Return the [X, Y] coordinate for the center point of the cell that contains the specified text.  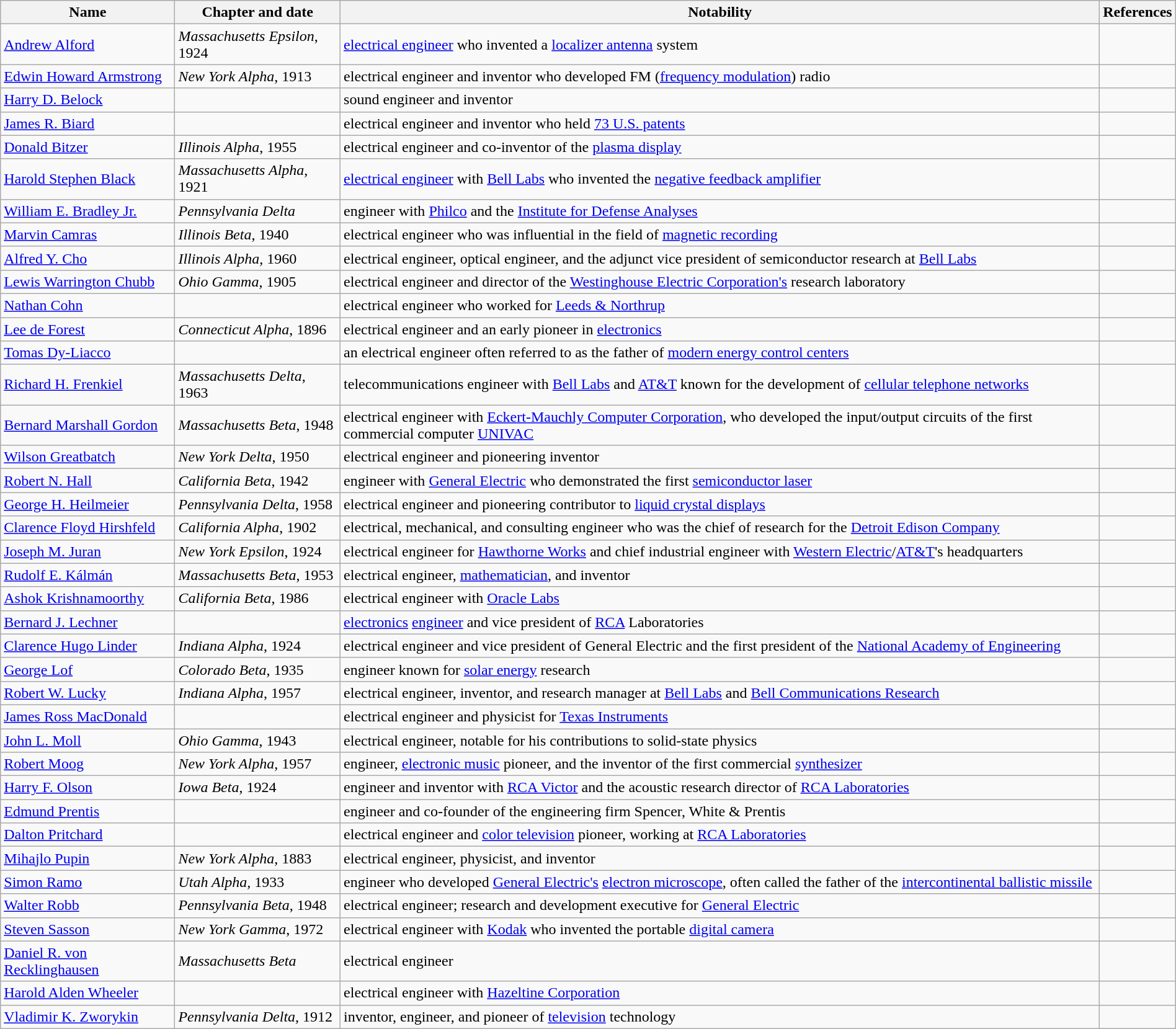
Massachusetts Alpha, 1921 [258, 179]
Massachusetts Beta, 1948 [258, 425]
Ohio Gamma, 1943 [258, 740]
Edmund Prentis [88, 811]
Harold Stephen Black [88, 179]
engineer and inventor with RCA Victor and the acoustic research director of RCA Laboratories [720, 788]
Harry D. Belock [88, 100]
engineer, electronic music pioneer, and the inventor of the first commercial synthesizer [720, 764]
electrical engineer with Bell Labs who invented the negative feedback amplifier [720, 179]
Dalton Pritchard [88, 835]
California Beta, 1986 [258, 599]
Alfred Y. Cho [88, 258]
Ashok Krishnamoorthy [88, 599]
electrical engineer with Kodak who invented the portable digital camera [720, 929]
electrical engineer and inventor who held 73 U.S. patents [720, 123]
Colorado Beta, 1935 [258, 669]
Massachusetts Beta [258, 961]
electrical engineer with Eckert-Mauchly Computer Corporation, who developed the input/output circuits of the first commercial computer UNIVAC [720, 425]
Illinois Alpha, 1955 [258, 147]
New York Epsilon, 1924 [258, 551]
Iowa Beta, 1924 [258, 788]
electrical engineer; research and development executive for General Electric [720, 906]
New York Alpha, 1957 [258, 764]
Wilson Greatbatch [88, 457]
New York Delta, 1950 [258, 457]
Steven Sasson [88, 929]
Nathan Cohn [88, 305]
electrical engineer with Oracle Labs [720, 599]
Robert Moog [88, 764]
Bernard Marshall Gordon [88, 425]
Joseph M. Juran [88, 551]
electrical engineer and color television pioneer, working at RCA Laboratories [720, 835]
Massachusetts Delta, 1963 [258, 385]
Mihajlo Pupin [88, 858]
Utah Alpha, 1933 [258, 882]
engineer with Philco and the Institute for Defense Analyses [720, 211]
electrical engineer and director of the Westinghouse Electric Corporation's research laboratory [720, 282]
Chapter and date [258, 12]
New York Alpha, 1913 [258, 76]
Andrew Alford [88, 45]
Pennsylvania Delta, 1958 [258, 504]
Indiana Alpha, 1924 [258, 646]
electrical engineer and pioneering contributor to liquid crystal displays [720, 504]
Pennsylvania Beta, 1948 [258, 906]
electrical engineer and pioneering inventor [720, 457]
Robert N. Hall [88, 481]
Tomas Dy-Liacco [88, 353]
Illinois Beta, 1940 [258, 234]
William E. Bradley Jr. [88, 211]
engineer with General Electric who demonstrated the first semiconductor laser [720, 481]
Bernard J. Lechner [88, 622]
engineer who developed General Electric's electron microscope, often called the father of the intercontinental ballistic missile [720, 882]
Clarence Hugo Linder [88, 646]
electrical engineer [720, 961]
telecommunications engineer with Bell Labs and AT&T known for the development of cellular telephone networks [720, 385]
Harry F. Olson [88, 788]
James R. Biard [88, 123]
electrical engineer who was influential in the field of magnetic recording [720, 234]
engineer known for solar energy research [720, 669]
Harold Alden Wheeler [88, 993]
electrical engineer, optical engineer, and the adjunct vice president of semiconductor research at Bell Labs [720, 258]
electrical engineer and vice president of General Electric and the first president of the National Academy of Engineering [720, 646]
electrical engineer, inventor, and research manager at Bell Labs and Bell Communications Research [720, 693]
electrical engineer and an early pioneer in electronics [720, 329]
engineer and co-founder of the engineering firm Spencer, White & Prentis [720, 811]
Edwin Howard Armstrong [88, 76]
Name [88, 12]
Walter Robb [88, 906]
Daniel R. von Recklinghausen [88, 961]
Vladimir K. Zworykin [88, 1017]
Ohio Gamma, 1905 [258, 282]
Pennsylvania Delta, 1912 [258, 1017]
inventor, engineer, and pioneer of television technology [720, 1017]
References [1138, 12]
California Beta, 1942 [258, 481]
electrical engineer and inventor who developed FM (frequency modulation) radio [720, 76]
electrical engineer and co-inventor of the plasma display [720, 147]
electrical engineer who invented a localizer antenna system [720, 45]
Connecticut Alpha, 1896 [258, 329]
Simon Ramo [88, 882]
Pennsylvania Delta [258, 211]
electrical engineer, mathematician, and inventor [720, 575]
Lewis Warrington Chubb [88, 282]
Massachusetts Epsilon, 1924 [258, 45]
Richard H. Frenkiel [88, 385]
electronics engineer and vice president of RCA Laboratories [720, 622]
Illinois Alpha, 1960 [258, 258]
Notability [720, 12]
Donald Bitzer [88, 147]
New York Alpha, 1883 [258, 858]
Massachusetts Beta, 1953 [258, 575]
George Lof [88, 669]
an electrical engineer often referred to as the father of modern energy control centers [720, 353]
John L. Moll [88, 740]
George H. Heilmeier [88, 504]
California Alpha, 1902 [258, 528]
electrical engineer who worked for Leeds & Northrup [720, 305]
Clarence Floyd Hirshfeld [88, 528]
electrical engineer and physicist for Texas Instruments [720, 716]
Lee de Forest [88, 329]
Indiana Alpha, 1957 [258, 693]
Marvin Camras [88, 234]
electrical engineer, physicist, and inventor [720, 858]
electrical engineer for Hawthorne Works and chief industrial engineer with Western Electric/AT&T's headquarters [720, 551]
electrical engineer, notable for his contributions to solid-state physics [720, 740]
Rudolf E. Kálmán [88, 575]
sound engineer and inventor [720, 100]
James Ross MacDonald [88, 716]
New York Gamma, 1972 [258, 929]
electrical, mechanical, and consulting engineer who was the chief of research for the Detroit Edison Company [720, 528]
Robert W. Lucky [88, 693]
electrical engineer with Hazeltine Corporation [720, 993]
